Provide the [X, Y] coordinate of the cell's center where the given text is located.  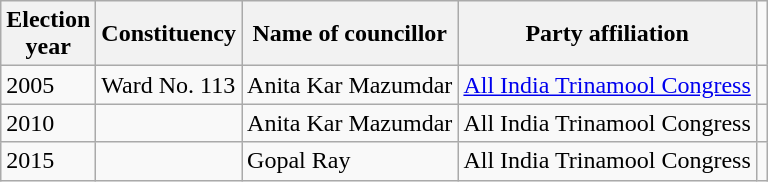
Party affiliation [607, 34]
Gopal Ray [350, 161]
Election year [48, 34]
2015 [48, 161]
Ward No. 113 [169, 85]
Constituency [169, 34]
Name of councillor [350, 34]
2010 [48, 123]
2005 [48, 85]
